Return [x, y] of the center of cell containing provided text 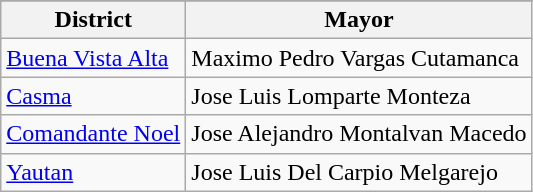
Buena Vista Alta [94, 58]
Jose Luis Del Carpio Melgarejo [359, 172]
Jose Luis Lomparte Monteza [359, 96]
Yautan [94, 172]
Mayor [359, 20]
Casma [94, 96]
Comandante Noel [94, 134]
Maximo Pedro Vargas Cutamanca [359, 58]
District [94, 20]
Jose Alejandro Montalvan Macedo [359, 134]
